Capture the cell that displays the provided text and extract its [X, Y] central coordinate. 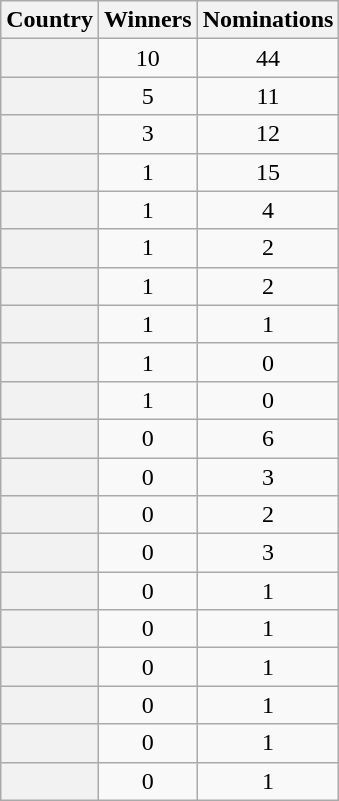
11 [268, 96]
10 [148, 58]
Country [50, 20]
12 [268, 134]
6 [268, 438]
44 [268, 58]
4 [268, 210]
5 [148, 96]
15 [268, 172]
Nominations [268, 20]
Winners [148, 20]
